Find where the given text appears and provide that cell's center as (X, Y) coordinate. 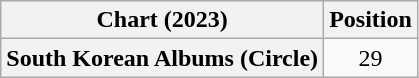
Position (371, 20)
South Korean Albums (Circle) (162, 58)
29 (371, 58)
Chart (2023) (162, 20)
